Return the [X, Y] coordinate for the center point of the cell that contains the specified text.  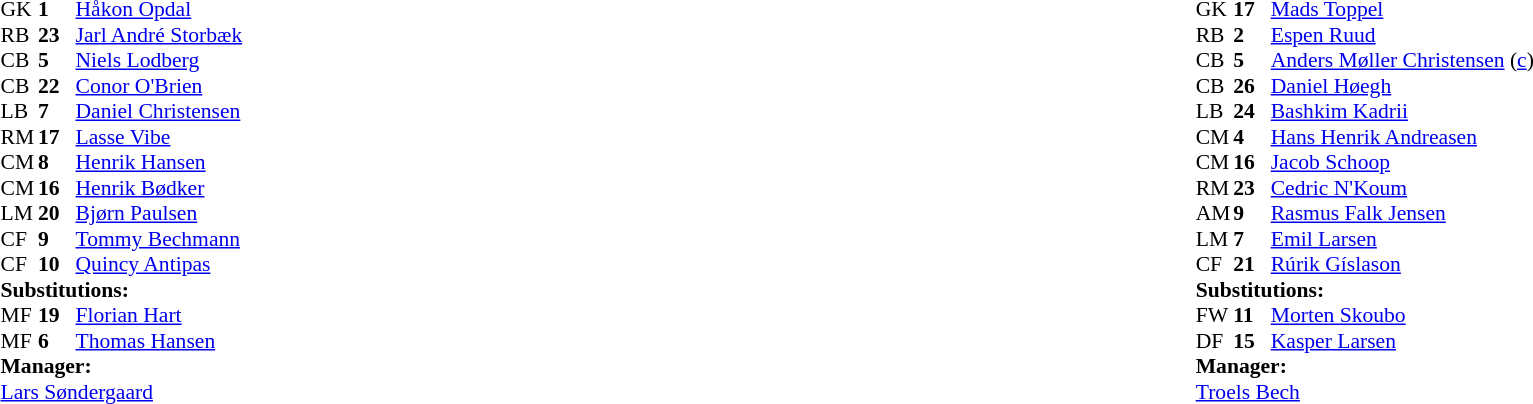
AM [1215, 213]
Conor O'Brien [160, 86]
22 [57, 86]
Tommy Bechmann [160, 239]
2 [1252, 35]
Henrik Bødker [160, 188]
15 [1252, 341]
17 [57, 137]
Jarl André Storbæk [160, 35]
8 [57, 163]
6 [57, 341]
11 [1252, 315]
Henrik Hansen [160, 163]
DF [1215, 341]
20 [57, 213]
19 [57, 315]
26 [1252, 86]
21 [1252, 265]
Quincy Antipas [160, 265]
Bjørn Paulsen [160, 213]
Thomas Hansen [160, 341]
Florian Hart [160, 315]
10 [57, 265]
Manager: [121, 367]
Niels Lodberg [160, 61]
24 [1252, 111]
Substitutions: [121, 290]
4 [1252, 137]
FW [1215, 315]
Daniel Christensen [160, 111]
Lasse Vibe [160, 137]
